Capture the cell that displays the provided text and extract its (X, Y) central coordinate. 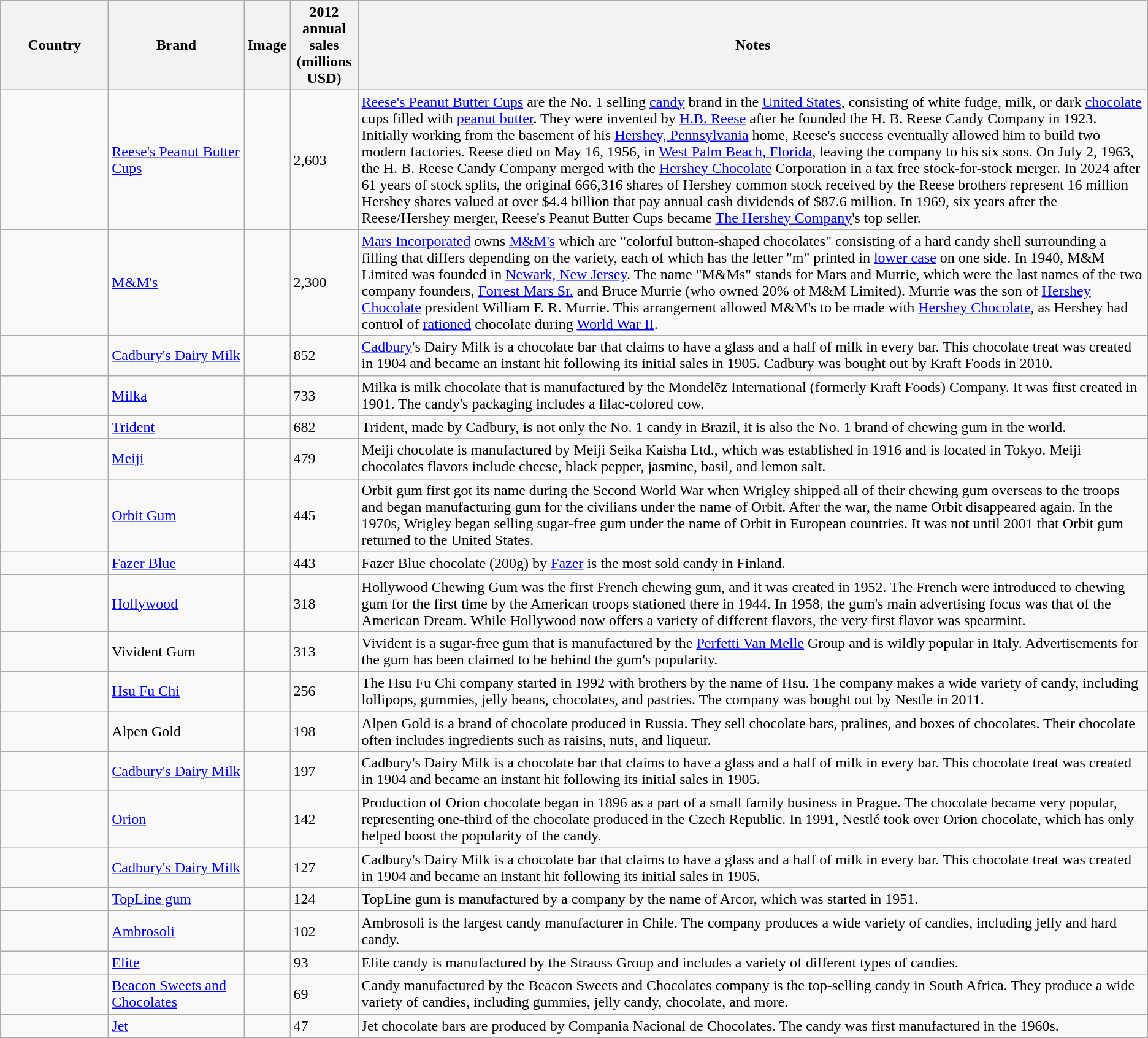
93 (324, 963)
256 (324, 691)
Hsu Fu Chi (177, 691)
69 (324, 994)
142 (324, 820)
445 (324, 515)
47 (324, 1026)
Notes (753, 45)
Country (55, 45)
Vivident Gum (177, 652)
Milka (177, 395)
Ambrosoli is the largest candy manufacturer in Chile. The company produces a wide variety of candies, including jelly and hard candy. (753, 931)
313 (324, 652)
102 (324, 931)
443 (324, 563)
Fazer Blue chocolate (200g) by Fazer is the most sold candy in Finland. (753, 563)
479 (324, 459)
Orbit Gum (177, 515)
Orion (177, 820)
Meiji (177, 459)
Ambrosoli (177, 931)
124 (324, 899)
Trident (177, 427)
Elite candy is manufactured by the Strauss Group and includes a variety of different types of candies. (753, 963)
Jet (177, 1026)
Trident, made by Cadbury, is not only the No. 1 candy in Brazil, it is also the No. 1 brand of chewing gum in the world. (753, 427)
127 (324, 867)
TopLine gum is manufactured by a company by the name of Arcor, which was started in 1951. (753, 899)
Image (267, 45)
318 (324, 603)
852 (324, 356)
198 (324, 731)
Reese's Peanut Butter Cups (177, 160)
TopLine gum (177, 899)
682 (324, 427)
733 (324, 395)
2,603 (324, 160)
M&M's (177, 282)
2,300 (324, 282)
Beacon Sweets and Chocolates (177, 994)
Brand (177, 45)
2012 annual sales(millions USD) (324, 45)
Alpen Gold (177, 731)
Jet chocolate bars are produced by Compania Nacional de Chocolates. The candy was first manufactured in the 1960s. (753, 1026)
Hollywood (177, 603)
Elite (177, 963)
Fazer Blue (177, 563)
197 (324, 772)
